Return (x, y) of the center of cell containing provided text 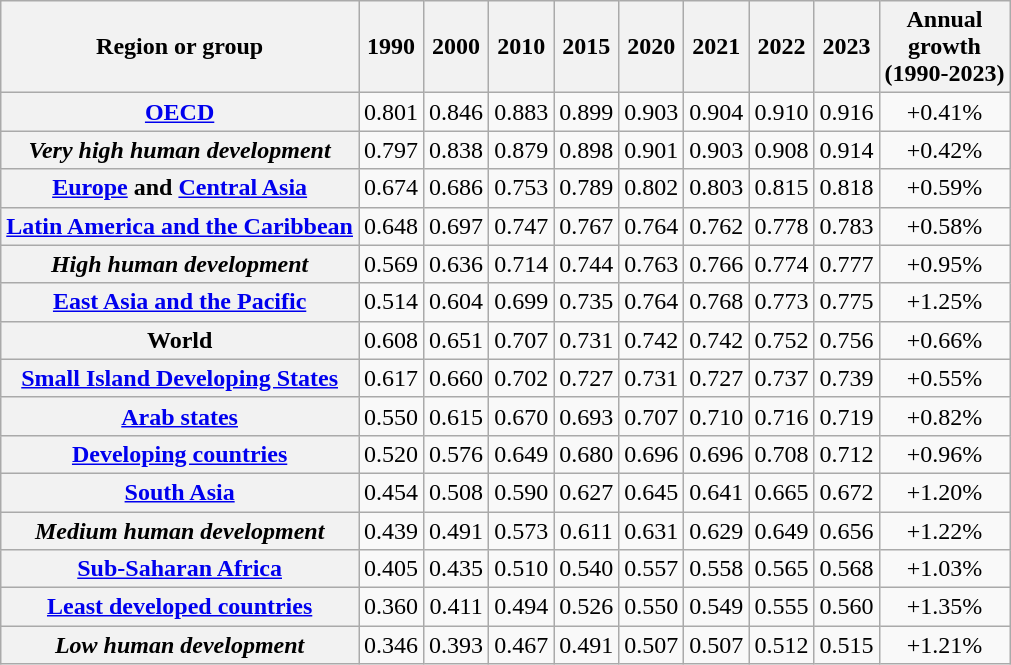
2021 (716, 47)
0.838 (456, 150)
0.627 (586, 492)
0.693 (586, 416)
Sub-Saharan Africa (180, 569)
Arab states (180, 416)
0.645 (652, 492)
0.439 (390, 531)
0.916 (846, 112)
0.883 (522, 112)
0.405 (390, 569)
0.629 (716, 531)
0.569 (390, 264)
2015 (586, 47)
Very high human development (180, 150)
+1.03% (944, 569)
0.656 (846, 531)
0.680 (586, 454)
1990 (390, 47)
0.699 (522, 302)
0.802 (652, 188)
0.590 (522, 492)
0.797 (390, 150)
0.739 (846, 378)
0.573 (522, 531)
0.768 (716, 302)
+0.41% (944, 112)
2022 (782, 47)
Developing countries (180, 454)
0.716 (782, 416)
0.393 (456, 645)
0.636 (456, 264)
0.540 (586, 569)
0.686 (456, 188)
0.467 (522, 645)
0.560 (846, 607)
0.815 (782, 188)
0.775 (846, 302)
+1.20% (944, 492)
0.803 (716, 188)
0.568 (846, 569)
0.762 (716, 226)
Low human development (180, 645)
+0.55% (944, 378)
0.904 (716, 112)
0.710 (716, 416)
0.604 (456, 302)
0.648 (390, 226)
0.789 (586, 188)
0.672 (846, 492)
0.617 (390, 378)
+0.42% (944, 150)
0.818 (846, 188)
0.494 (522, 607)
0.435 (456, 569)
0.879 (522, 150)
0.611 (586, 531)
+1.21% (944, 645)
2000 (456, 47)
South Asia (180, 492)
0.615 (456, 416)
0.735 (586, 302)
Least developed countries (180, 607)
+1.35% (944, 607)
0.702 (522, 378)
2023 (846, 47)
0.910 (782, 112)
0.670 (522, 416)
0.708 (782, 454)
Latin America and the Caribbean (180, 226)
0.898 (586, 150)
0.752 (782, 340)
0.697 (456, 226)
World (180, 340)
0.512 (782, 645)
+0.66% (944, 340)
0.515 (846, 645)
+0.59% (944, 188)
Medium human development (180, 531)
0.555 (782, 607)
0.914 (846, 150)
0.576 (456, 454)
0.665 (782, 492)
0.608 (390, 340)
OECD (180, 112)
0.846 (456, 112)
0.908 (782, 150)
0.899 (586, 112)
0.714 (522, 264)
0.712 (846, 454)
+0.82% (944, 416)
0.901 (652, 150)
0.777 (846, 264)
0.631 (652, 531)
0.549 (716, 607)
0.767 (586, 226)
0.508 (456, 492)
0.557 (652, 569)
0.778 (782, 226)
0.719 (846, 416)
0.510 (522, 569)
0.558 (716, 569)
0.411 (456, 607)
0.783 (846, 226)
High human development (180, 264)
+0.96% (944, 454)
+0.95% (944, 264)
East Asia and the Pacific (180, 302)
0.737 (782, 378)
2020 (652, 47)
0.514 (390, 302)
+1.25% (944, 302)
0.641 (716, 492)
0.674 (390, 188)
2010 (522, 47)
0.774 (782, 264)
0.660 (456, 378)
0.744 (586, 264)
+0.58% (944, 226)
0.520 (390, 454)
Europe and Central Asia (180, 188)
0.766 (716, 264)
+1.22% (944, 531)
0.747 (522, 226)
0.753 (522, 188)
0.773 (782, 302)
0.346 (390, 645)
0.763 (652, 264)
0.360 (390, 607)
0.801 (390, 112)
Small Island Developing States (180, 378)
0.454 (390, 492)
0.565 (782, 569)
0.756 (846, 340)
Region or group (180, 47)
0.651 (456, 340)
0.526 (586, 607)
Annualgrowth(1990-2023) (944, 47)
